Identify which cell holds the provided text, then report its [X, Y] central coordinate. 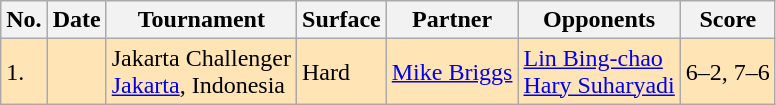
Lin Bing-chao Hary Suharyadi [599, 72]
Date [76, 20]
Score [728, 20]
Surface [342, 20]
Mike Briggs [452, 72]
1. [24, 72]
Opponents [599, 20]
Hard [342, 72]
Tournament [201, 20]
No. [24, 20]
Jakarta ChallengerJakarta, Indonesia [201, 72]
6–2, 7–6 [728, 72]
Partner [452, 20]
